Scan for the cell matching the given text and deliver its (x, y) coordinate at center. 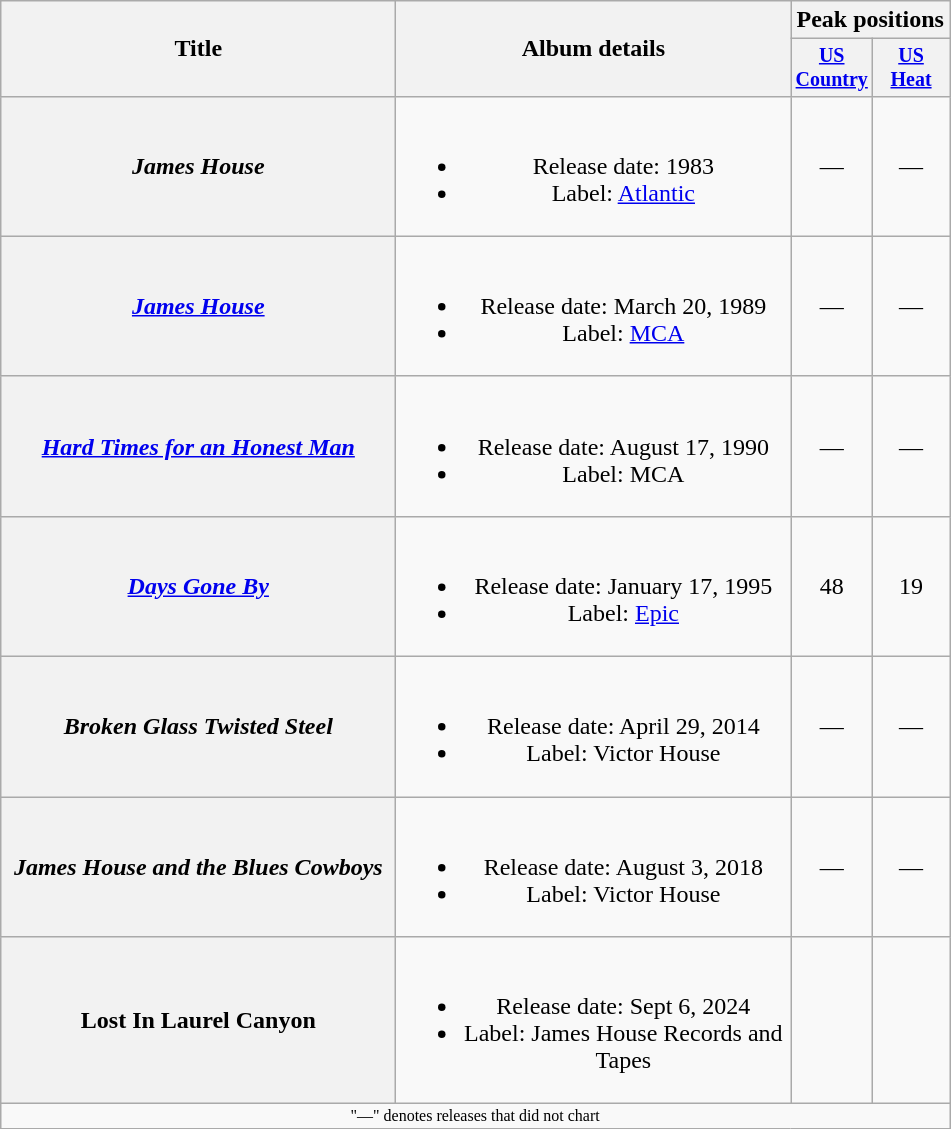
Release date: Sept 6, 2024Label: James House Records and Tapes (594, 1020)
Peak positions (870, 20)
Broken Glass Twisted Steel (198, 727)
Release date: April 29, 2014Label: Victor House (594, 727)
Release date: 1983Label: Atlantic (594, 166)
US Heat (912, 68)
Title (198, 49)
Album details (594, 49)
48 (832, 586)
Days Gone By (198, 586)
Hard Times for an Honest Man (198, 446)
Release date: January 17, 1995Label: Epic (594, 586)
Lost In Laurel Canyon (198, 1020)
Release date: March 20, 1989Label: MCA (594, 306)
US Country (832, 68)
Release date: August 17, 1990Label: MCA (594, 446)
James House and the Blues Cowboys (198, 867)
Release date: August 3, 2018Label: Victor House (594, 867)
"—" denotes releases that did not chart (476, 1116)
19 (912, 586)
